Return (X, Y) of the center of cell containing provided text 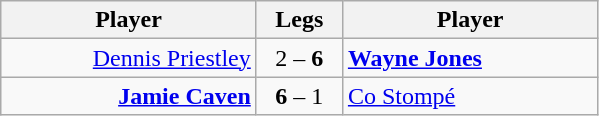
Dennis Priestley (129, 58)
Co Stompé (470, 96)
Jamie Caven (129, 96)
2 – 6 (299, 58)
Legs (299, 20)
Wayne Jones (470, 58)
6 – 1 (299, 96)
